Capture the cell that displays the provided text and extract its [x, y] central coordinate. 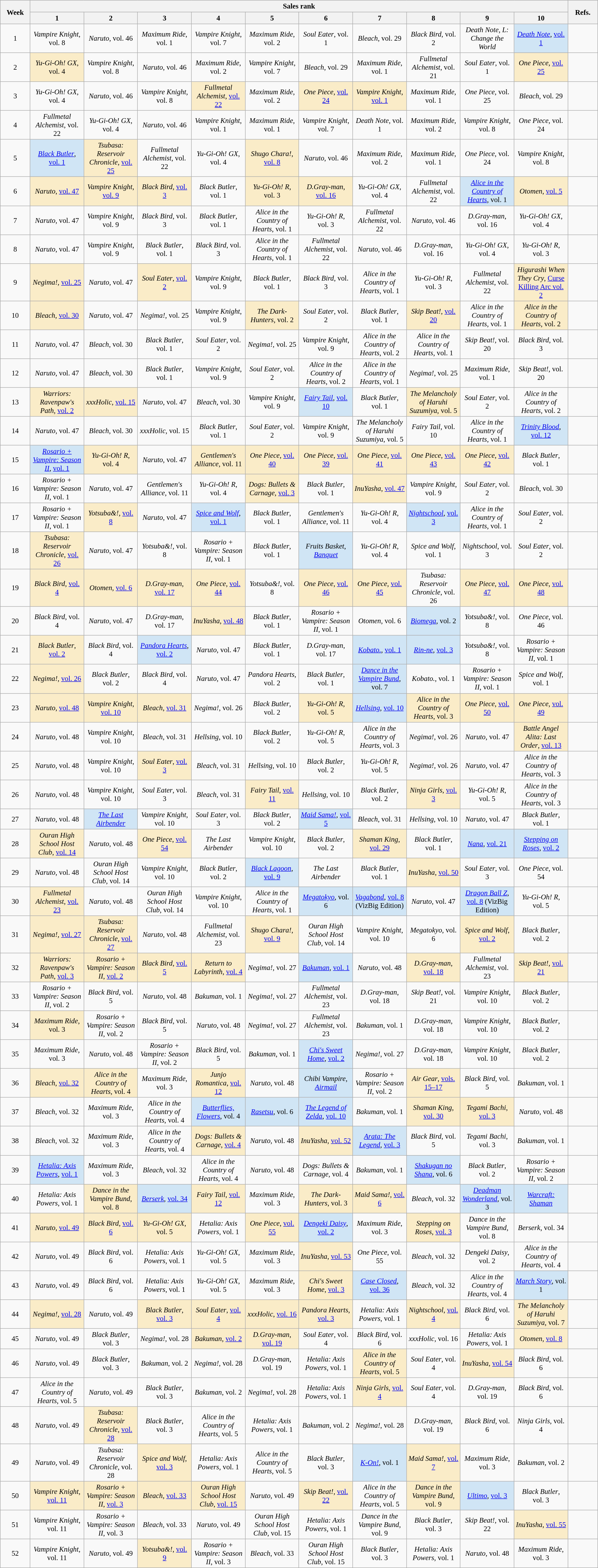
Tsubasa: Reservoir Chronicle, vol. 27 [111, 934]
InuYasha, vol. 54 [487, 1363]
One Piece, vol. 50 [487, 708]
Chi's Sweet Home, vol. 2 [326, 1054]
29 [15, 873]
Trinity Blood, vol. 12 [541, 431]
Warcraft: Shaman [541, 1199]
Fairy Tail, vol. 11 [272, 794]
Yotsuba&!, vol. 9 [164, 1553]
Stepping on Roses, vol. 3 [433, 1228]
32 [15, 968]
48 [15, 1426]
Junjo Romantica, vol. 12 [218, 1083]
15 [15, 460]
Shugo Chara!, vol. 8 [272, 158]
41 [15, 1228]
Shugo Chara!, vol. 9 [272, 934]
InuYasha, vol. 55 [541, 1525]
InuYasha, vol. 47 [379, 489]
Butterflies, Flowers, vol. 4 [218, 1112]
31 [15, 934]
11 [15, 344]
The Dark-Hunters, vol. 2 [272, 315]
Spice and Wolf, vol. 2 [487, 934]
Dance in the Vampire Bund, vol. 7 [379, 679]
45 [15, 1339]
Arata: The Legend, vol. 3 [379, 1141]
Case Closed, vol. 36 [379, 1285]
49 [15, 1463]
One Piece, vol. 48 [541, 588]
InuYasha, vol. 53 [326, 1256]
Rasetsu, vol. 6 [272, 1112]
Maid Sama!, vol. 6 [379, 1199]
Chi's Sweet Home, vol. 3 [326, 1285]
17 [15, 518]
19 [15, 588]
Stepping on Roses, vol. 2 [541, 844]
20 [15, 621]
Higurashi When They Cry, Curse Killing Arc vol. 2 [541, 282]
Death Note, L: Change the World [487, 38]
50 [15, 1496]
Return to Labyrinth, vol. 4 [218, 968]
47 [15, 1392]
InuYasha, vol. 48 [218, 621]
InuYasha, vol. 52 [326, 1141]
28 [15, 844]
Warriors: Ravenpaw's Path, vol. 3 [57, 968]
Spice and Wolf, vol. 3 [164, 1463]
Maid Sama!, vol. 7 [433, 1463]
33 [15, 996]
18 [15, 550]
Pandora Hearts, vol. 3 [326, 1314]
Chibi Vampire, Airmail [326, 1083]
Maid Sama!, vol. 5 [326, 819]
Battle Angel Alita: Last Order, vol. 13 [541, 737]
Week [15, 12]
52 [15, 1553]
43 [15, 1285]
27 [15, 819]
Ninja Girls, vol. 3 [433, 794]
38 [15, 1141]
16 [15, 489]
Otomen, vol. 5 [541, 191]
Otomen, vol. 8 [541, 1339]
Ultimo, vol. 3 [487, 1496]
One Piece, vol. 42 [487, 460]
Fruits Basket, Banquet [326, 550]
12 [15, 373]
Black Lagoon, vol. 9 [272, 873]
51 [15, 1525]
InuYasha, vol. 50 [433, 873]
March Story, vol. 1 [541, 1285]
22 [15, 679]
Black Bird, vol. 2 [433, 38]
25 [15, 765]
Rin-ne, vol. 3 [433, 650]
Dogs: Bullets & Carnage, vol. 3 [272, 489]
One Piece, vol. 43 [433, 460]
40 [15, 1199]
The Dark-Hunters, vol. 3 [326, 1199]
Shakugan no Shana, vol. 6 [433, 1170]
44 [15, 1314]
Biomega, vol. 2 [433, 621]
Tsubasa: Reservoir Chronicle, vol. 25 [111, 158]
21 [15, 650]
Deadman Wonderland, vol. 3 [487, 1199]
Sales rank [299, 6]
36 [15, 1083]
26 [15, 794]
Fullmetal Alchemist, vol. 21 [433, 67]
Vagabond, vol. 8 (VizBig Edition) [379, 901]
One Piece, vol. 44 [218, 588]
Nightschool, vol. 4 [433, 1314]
The Legend of Zelda, vol. 10 [326, 1112]
37 [15, 1112]
The Melancholy of Haruhi Suzumiya, vol. 7 [541, 1314]
Air Gear, vols. 15–17 [433, 1083]
One Piece, vol. 49 [541, 708]
34 [15, 1025]
Refs. [583, 12]
One Piece, vol. 39 [326, 460]
Dragon Ball Z, vol. 8 (VizBig Edition) [487, 901]
14 [15, 431]
Shaman King, vol. 30 [433, 1112]
One Piece, vol. 40 [272, 460]
One Piece, vol. 45 [379, 588]
One Piece, vol. 41 [379, 460]
K-On!, vol. 1 [379, 1463]
Warriors: Ravenpaw's Path, vol. 2 [57, 402]
One Piece, vol. 47 [487, 588]
30 [15, 901]
Fairy Tail, vol. 12 [218, 1199]
46 [15, 1363]
39 [15, 1170]
Nana, vol. 21 [487, 844]
13 [15, 402]
42 [15, 1256]
35 [15, 1054]
Shaman King, vol. 29 [379, 844]
23 [15, 708]
24 [15, 737]
